Provide the (X, Y) coordinate of the cell's center where the given text is located.  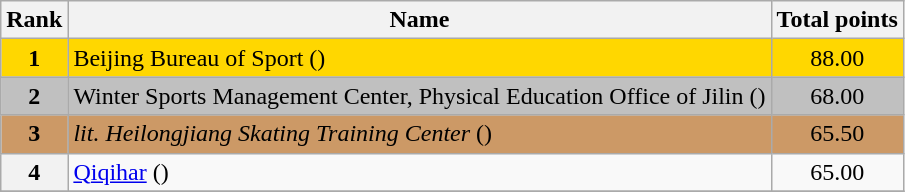
Winter Sports Management Center, Physical Education Office of Jilin () (420, 96)
3 (34, 134)
68.00 (837, 96)
Total points (837, 20)
65.50 (837, 134)
Qiqihar () (420, 172)
lit. Heilongjiang Skating Training Center () (420, 134)
4 (34, 172)
65.00 (837, 172)
1 (34, 58)
2 (34, 96)
Beijing Bureau of Sport () (420, 58)
Name (420, 20)
88.00 (837, 58)
Rank (34, 20)
